Return [x, y] of the center of cell containing provided text 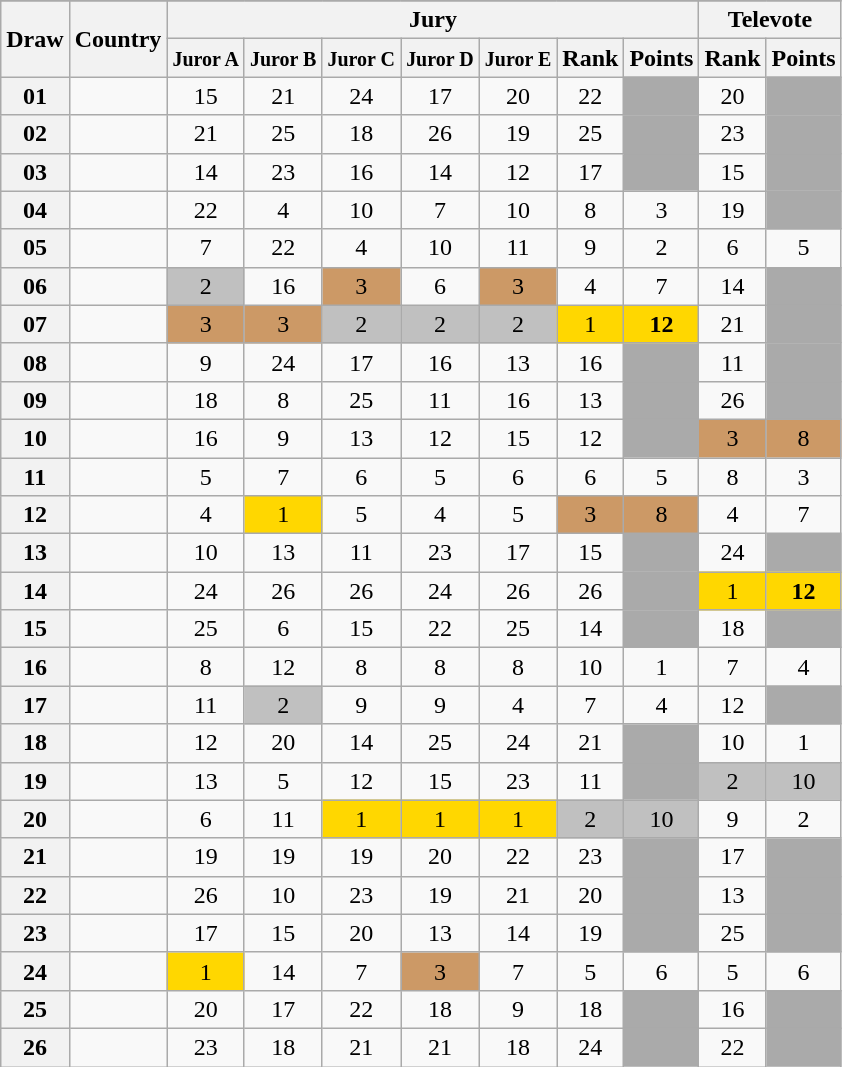
Juror C [362, 58]
06 [35, 286]
09 [35, 400]
Juror A [206, 58]
01 [35, 96]
Jury [433, 20]
07 [35, 324]
Draw [35, 39]
02 [35, 134]
04 [35, 210]
08 [35, 362]
05 [35, 248]
Country [118, 39]
03 [35, 172]
Juror B [283, 58]
Televote [770, 20]
Juror E [518, 58]
Juror D [440, 58]
